Detect which cell encompasses the target text, then output its [X, Y] center coordinate. 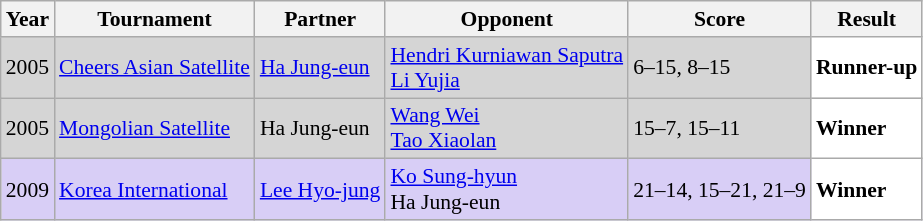
Mongolian Satellite [154, 128]
Opponent [506, 19]
21–14, 15–21, 21–9 [720, 190]
Runner-up [866, 68]
Hendri Kurniawan Saputra Li Yujia [506, 68]
Result [866, 19]
Cheers Asian Satellite [154, 68]
Year [28, 19]
Tournament [154, 19]
Partner [320, 19]
Wang Wei Tao Xiaolan [506, 128]
Korea International [154, 190]
6–15, 8–15 [720, 68]
Ko Sung-hyun Ha Jung-eun [506, 190]
15–7, 15–11 [720, 128]
2009 [28, 190]
Score [720, 19]
Lee Hyo-jung [320, 190]
